Search for the cell housing the specified text and yield its [x, y] center coordinate. 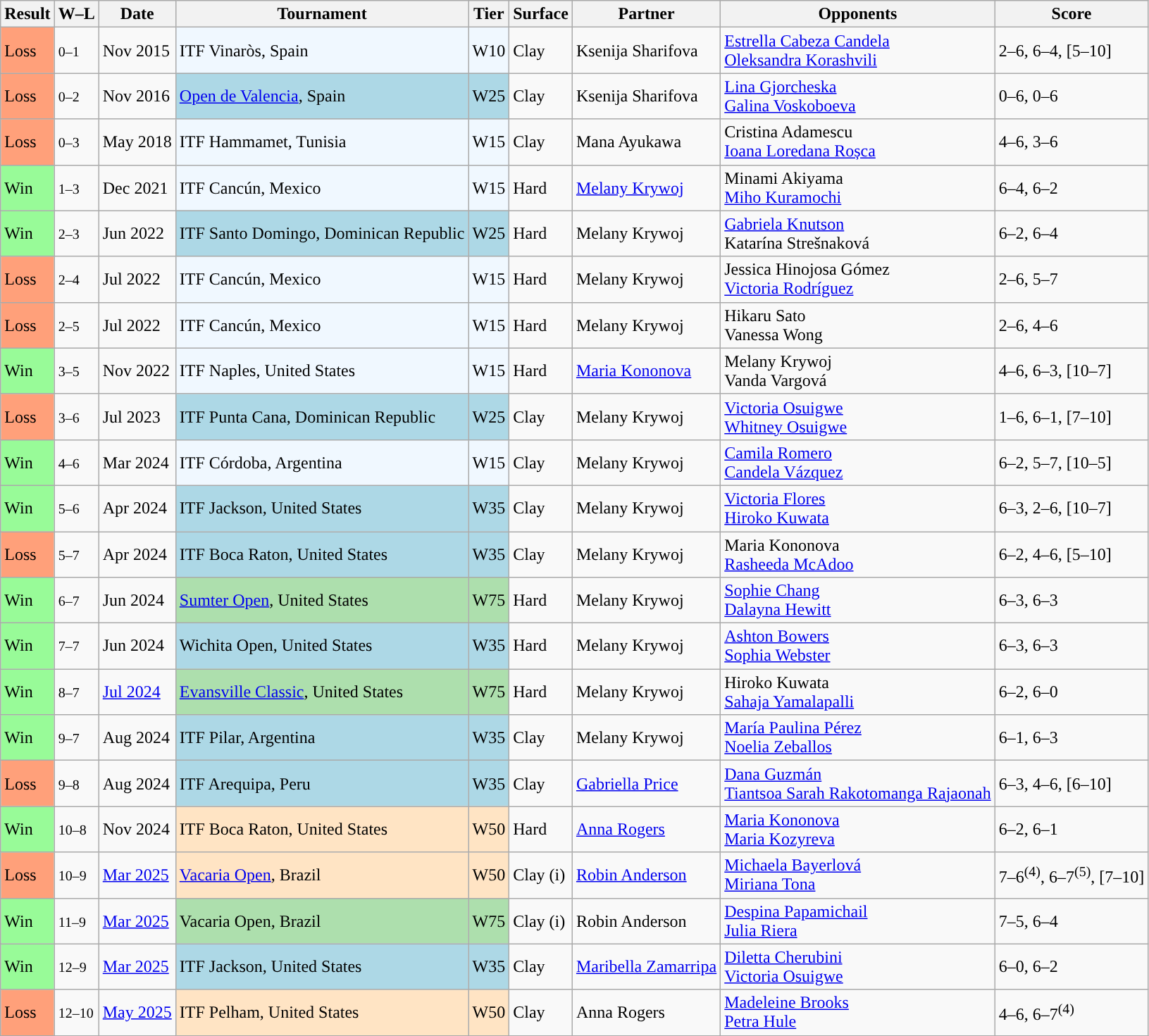
Nov 2016 [137, 96]
Victoria Flores Hiroko Kuwata [858, 508]
6–0, 6–2 [1072, 966]
10–8 [76, 830]
12–9 [76, 966]
2–5 [76, 325]
12–10 [76, 1013]
10–9 [76, 875]
Despina Papamichail Julia Riera [858, 921]
ITF Hammamet, Tunisia [322, 142]
ITF Vinaròs, Spain [322, 51]
6–4, 6–2 [1072, 187]
Mar 2024 [137, 462]
6–2, 6–0 [1072, 692]
Minami Akiyama Miho Kuramochi [858, 187]
3–5 [76, 370]
Ashton Bowers Sophia Webster [858, 647]
6–7 [76, 600]
Jul 2023 [137, 417]
Hikaru Sato Vanessa Wong [858, 325]
Dana Guzmán Tiantsoa Sarah Rakotomanga Rajaonah [858, 783]
9–7 [76, 738]
Maria Kononova Rasheeda McAdoo [858, 554]
Cristina Adamescu Ioana Loredana Roșca [858, 142]
Maria Kononova Maria Kozyreva [858, 830]
Sophie Chang Dalayna Hewitt [858, 600]
Melany Krywoj Vanda Vargová [858, 370]
Jessica Hinojosa Gómez Victoria Rodríguez [858, 279]
5–6 [76, 508]
W10 [489, 51]
W–L [76, 14]
2–6, 6–4, [5–10] [1072, 51]
ITF Pilar, Argentina [322, 738]
Gabriela Knutson Katarína Strešnaková [858, 234]
11–9 [76, 921]
Wichita Open, United States [322, 647]
4–6, 3–6 [1072, 142]
ITF Arequipa, Peru [322, 783]
Surface [541, 14]
Tournament [322, 14]
Score [1072, 14]
2–6, 5–7 [1072, 279]
Dec 2021 [137, 187]
Nov 2022 [137, 370]
Mana Ayukawa [646, 142]
3–6 [76, 417]
Partner [646, 14]
Tier [489, 14]
4–6, 6–3, [10–7] [1072, 370]
6–2, 6–4 [1072, 234]
Evansville Classic, United States [322, 692]
0–6, 0–6 [1072, 96]
Michaela Bayerlová Miriana Tona [858, 875]
2–3 [76, 234]
Maribella Zamarripa [646, 966]
Victoria Osuigwe Whitney Osuigwe [858, 417]
6–3, 2–6, [10–7] [1072, 508]
Jun 2022 [137, 234]
ITF Naples, United States [322, 370]
ITF Santo Domingo, Dominican Republic [322, 234]
ITF Punta Cana, Dominican Republic [322, 417]
6–3, 4–6, [6–10] [1072, 783]
0–1 [76, 51]
Gabriella Price [646, 783]
6–2, 5–7, [10–5] [1072, 462]
Madeleine Brooks Petra Hule [858, 1013]
9–8 [76, 783]
ITF Córdoba, Argentina [322, 462]
Diletta Cherubini Victoria Osuigwe [858, 966]
7–5, 6–4 [1072, 921]
Nov 2024 [137, 830]
Nov 2015 [137, 51]
7–6(4), 6–7(5), [7–10] [1072, 875]
4–6, 6–7(4) [1072, 1013]
ITF Pelham, United States [322, 1013]
6–2, 4–6, [5–10] [1072, 554]
2–6, 4–6 [1072, 325]
8–7 [76, 692]
6–2, 6–1 [1072, 830]
5–7 [76, 554]
1–3 [76, 187]
Sumter Open, United States [322, 600]
1–6, 6–1, [7–10] [1072, 417]
6–1, 6–3 [1072, 738]
0–3 [76, 142]
Hiroko Kuwata Sahaja Yamalapalli [858, 692]
Result [27, 14]
May 2018 [137, 142]
Opponents [858, 14]
Maria Kononova [646, 370]
Estrella Cabeza Candela Oleksandra Korashvili [858, 51]
Date [137, 14]
María Paulina Pérez Noelia Zeballos [858, 738]
7–7 [76, 647]
Lina Gjorcheska Galina Voskoboeva [858, 96]
0–2 [76, 96]
Open de Valencia, Spain [322, 96]
Camila Romero Candela Vázquez [858, 462]
Jul 2024 [137, 692]
2–4 [76, 279]
May 2025 [137, 1013]
4–6 [76, 462]
